Return [x, y] of the center of cell containing provided text 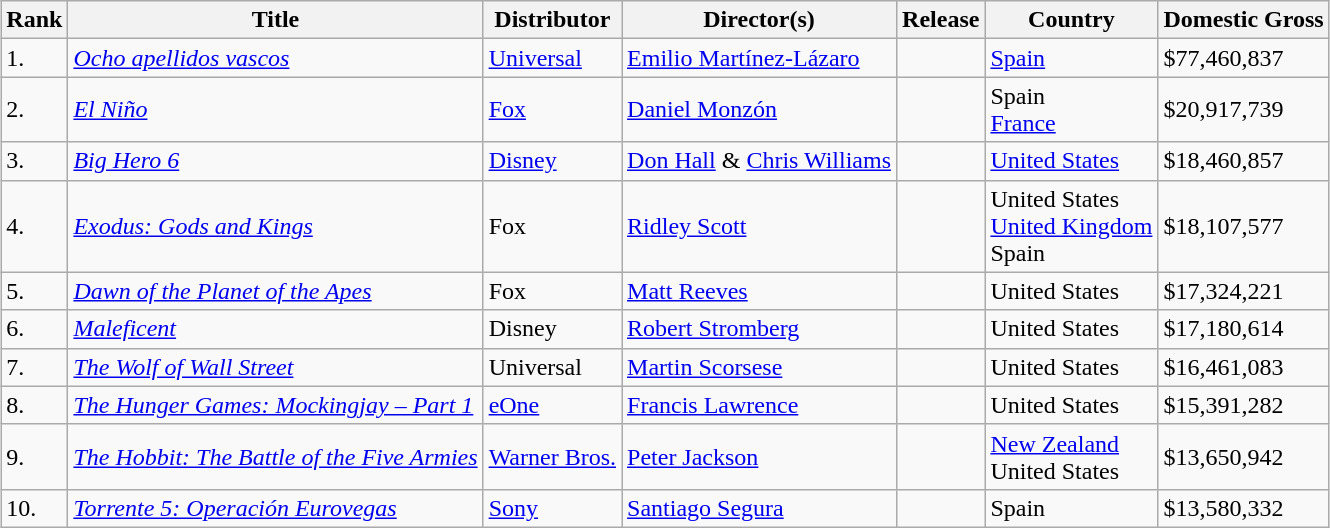
Santiago Segura [760, 508]
2. [34, 110]
5. [34, 291]
3. [34, 161]
4. [34, 226]
$15,391,282 [1244, 405]
6. [34, 329]
1. [34, 58]
Director(s) [760, 20]
$77,460,837 [1244, 58]
$17,180,614 [1244, 329]
United StatesUnited KingdomSpain [1072, 226]
Emilio Martínez-Lázaro [760, 58]
Dawn of the Planet of the Apes [276, 291]
SpainFrance [1072, 110]
$17,324,221 [1244, 291]
The Hunger Games: Mockingjay – Part 1 [276, 405]
9. [34, 456]
Release [941, 20]
10. [34, 508]
$13,650,942 [1244, 456]
Rank [34, 20]
Warner Bros. [552, 456]
Don Hall & Chris Williams [760, 161]
Big Hero 6 [276, 161]
8. [34, 405]
$20,917,739 [1244, 110]
Title [276, 20]
Sony [552, 508]
Matt Reeves [760, 291]
Exodus: Gods and Kings [276, 226]
$13,580,332 [1244, 508]
Maleficent [276, 329]
Ocho apellidos vascos [276, 58]
Domestic Gross [1244, 20]
$18,460,857 [1244, 161]
The Wolf of Wall Street [276, 367]
Peter Jackson [760, 456]
eOne [552, 405]
Francis Lawrence [760, 405]
The Hobbit: The Battle of the Five Armies [276, 456]
Distributor [552, 20]
Martin Scorsese [760, 367]
Country [1072, 20]
$18,107,577 [1244, 226]
El Niño [276, 110]
$16,461,083 [1244, 367]
New ZealandUnited States [1072, 456]
Daniel Monzón [760, 110]
7. [34, 367]
Ridley Scott [760, 226]
Torrente 5: Operación Eurovegas [276, 508]
Robert Stromberg [760, 329]
